Output the (X, Y) coordinate of the center of the cell containing the given text.  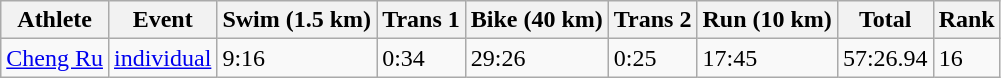
16 (966, 58)
0:34 (422, 58)
Trans 2 (652, 20)
29:26 (536, 58)
Rank (966, 20)
Trans 1 (422, 20)
Total (885, 20)
57:26.94 (885, 58)
Run (10 km) (767, 20)
Cheng Ru (55, 58)
Event (162, 20)
Bike (40 km) (536, 20)
9:16 (297, 58)
0:25 (652, 58)
Swim (1.5 km) (297, 20)
Athlete (55, 20)
17:45 (767, 58)
individual (162, 58)
